Determine the (X, Y) coordinate at the center of the cell enclosing the given text.  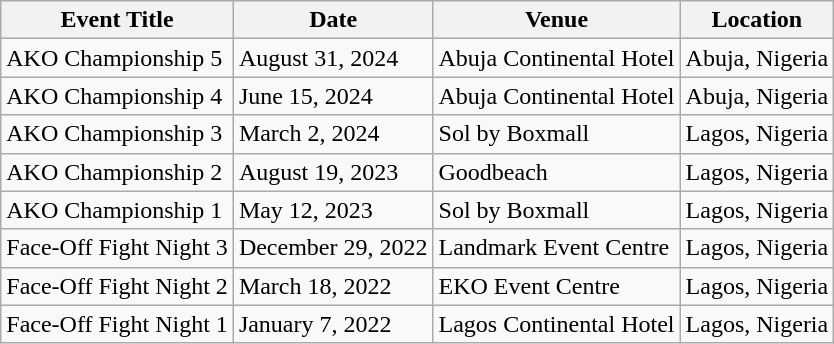
August 19, 2023 (333, 172)
Date (333, 20)
Goodbeach (556, 172)
January 7, 2022 (333, 324)
Lagos Continental Hotel (556, 324)
Face-Off Fight Night 2 (118, 286)
Face-Off Fight Night 3 (118, 248)
August 31, 2024 (333, 58)
AKO Championship 5 (118, 58)
December 29, 2022 (333, 248)
EKO Event Centre (556, 286)
May 12, 2023 (333, 210)
June 15, 2024 (333, 96)
Face-Off Fight Night 1 (118, 324)
AKO Championship 2 (118, 172)
AKO Championship 1 (118, 210)
Event Title (118, 20)
March 2, 2024 (333, 134)
Landmark Event Centre (556, 248)
Venue (556, 20)
Location (757, 20)
AKO Championship 4 (118, 96)
AKO Championship 3 (118, 134)
March 18, 2022 (333, 286)
